Pinpoint the cell where the given text exists, returning its [x, y] midpoint coordinate. 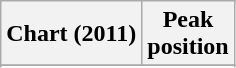
Peakposition [188, 34]
Chart (2011) [72, 34]
